Identify which cell holds the provided text, then report its (x, y) central coordinate. 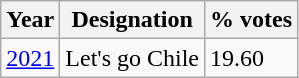
Designation (132, 20)
% votes (252, 20)
Let's go Chile (132, 58)
Year (30, 20)
2021 (30, 58)
19.60 (252, 58)
